Search for the cell housing the specified text and yield its (X, Y) center coordinate. 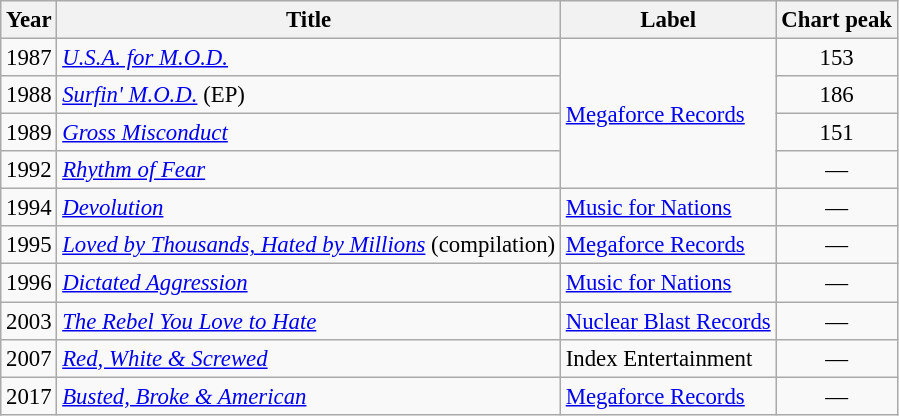
Busted, Broke & American (309, 396)
1989 (29, 133)
Title (309, 20)
2003 (29, 321)
1987 (29, 58)
Label (668, 20)
Devolution (309, 208)
Rhythm of Fear (309, 170)
1996 (29, 283)
1995 (29, 245)
Gross Misconduct (309, 133)
153 (836, 58)
Year (29, 20)
The Rebel You Love to Hate (309, 321)
1992 (29, 170)
151 (836, 133)
186 (836, 95)
1994 (29, 208)
1988 (29, 95)
Chart peak (836, 20)
2017 (29, 396)
2007 (29, 358)
Index Entertainment (668, 358)
Dictated Aggression (309, 283)
Surfin' M.O.D. (EP) (309, 95)
U.S.A. for M.O.D. (309, 58)
Loved by Thousands, Hated by Millions (compilation) (309, 245)
Red, White & Screwed (309, 358)
Nuclear Blast Records (668, 321)
